Pinpoint the cell where the given text exists, returning its [x, y] midpoint coordinate. 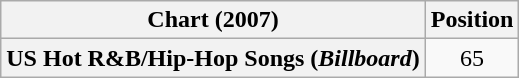
Chart (2007) [213, 20]
65 [472, 58]
Position [472, 20]
US Hot R&B/Hip-Hop Songs (Billboard) [213, 58]
